Determine the (X, Y) coordinate at the center of the cell enclosing the given text.  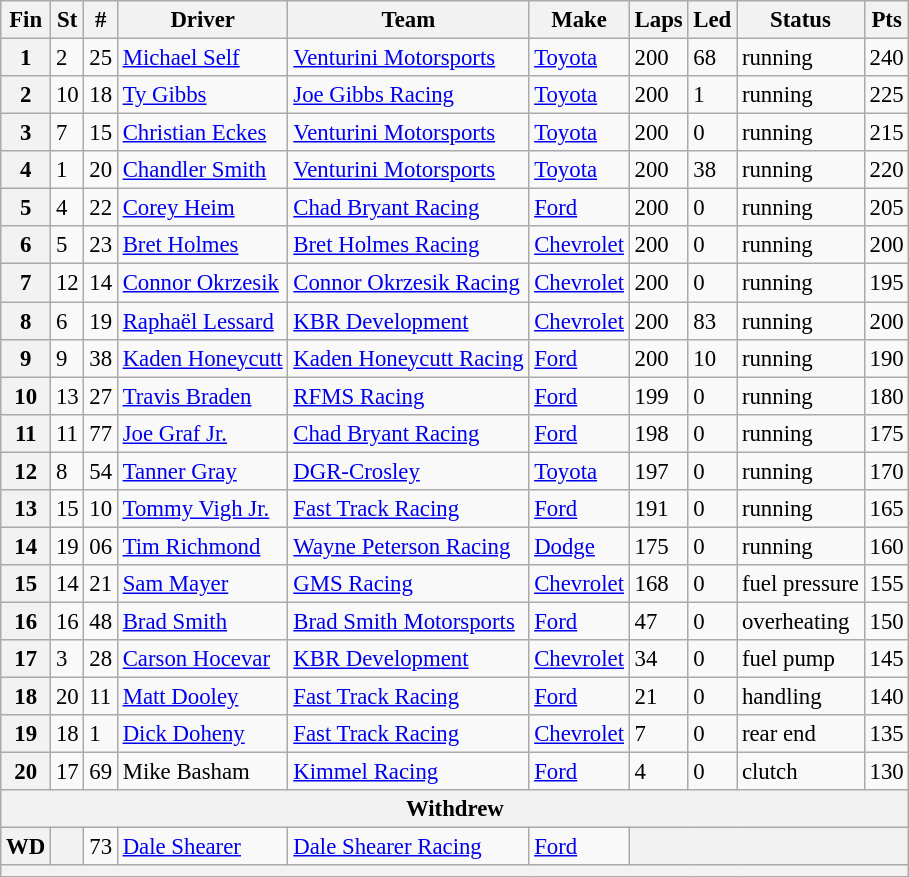
handling (801, 697)
Mike Basham (202, 772)
191 (658, 509)
27 (100, 396)
DGR-Crosley (408, 471)
Joe Gibbs Racing (408, 95)
155 (886, 584)
197 (658, 471)
Status (801, 20)
Tim Richmond (202, 546)
28 (100, 659)
215 (886, 133)
195 (886, 283)
130 (886, 772)
Driver (202, 20)
23 (100, 245)
fuel pump (801, 659)
73 (100, 847)
WD (26, 847)
Tommy Vigh Jr. (202, 509)
160 (886, 546)
Raphaël Lessard (202, 321)
83 (712, 321)
Chandler Smith (202, 170)
47 (658, 621)
Ty Gibbs (202, 95)
225 (886, 95)
34 (658, 659)
Joe Graf Jr. (202, 433)
170 (886, 471)
RFMS Racing (408, 396)
198 (658, 433)
199 (658, 396)
Dale Shearer Racing (408, 847)
140 (886, 697)
240 (886, 58)
Brad Smith (202, 621)
48 (100, 621)
165 (886, 509)
Michael Self (202, 58)
150 (886, 621)
205 (886, 208)
68 (712, 58)
145 (886, 659)
54 (100, 471)
fuel pressure (801, 584)
Bret Holmes Racing (408, 245)
Withdrew (455, 809)
190 (886, 358)
168 (658, 584)
Dale Shearer (202, 847)
06 (100, 546)
Led (712, 20)
Connor Okrzesik Racing (408, 283)
Travis Braden (202, 396)
69 (100, 772)
Carson Hocevar (202, 659)
Fin (26, 20)
clutch (801, 772)
Brad Smith Motorsports (408, 621)
22 (100, 208)
Dodge (579, 546)
25 (100, 58)
rear end (801, 734)
135 (886, 734)
Laps (658, 20)
# (100, 20)
Sam Mayer (202, 584)
220 (886, 170)
Make (579, 20)
Kaden Honeycutt Racing (408, 358)
Corey Heim (202, 208)
Wayne Peterson Racing (408, 546)
Team (408, 20)
overheating (801, 621)
Connor Okrzesik (202, 283)
St (68, 20)
180 (886, 396)
Pts (886, 20)
Kaden Honeycutt (202, 358)
Kimmel Racing (408, 772)
Christian Eckes (202, 133)
Matt Dooley (202, 697)
Bret Holmes (202, 245)
GMS Racing (408, 584)
77 (100, 433)
Tanner Gray (202, 471)
Dick Doheny (202, 734)
